Locate the cell with the specified text and output its [X, Y] center coordinate. 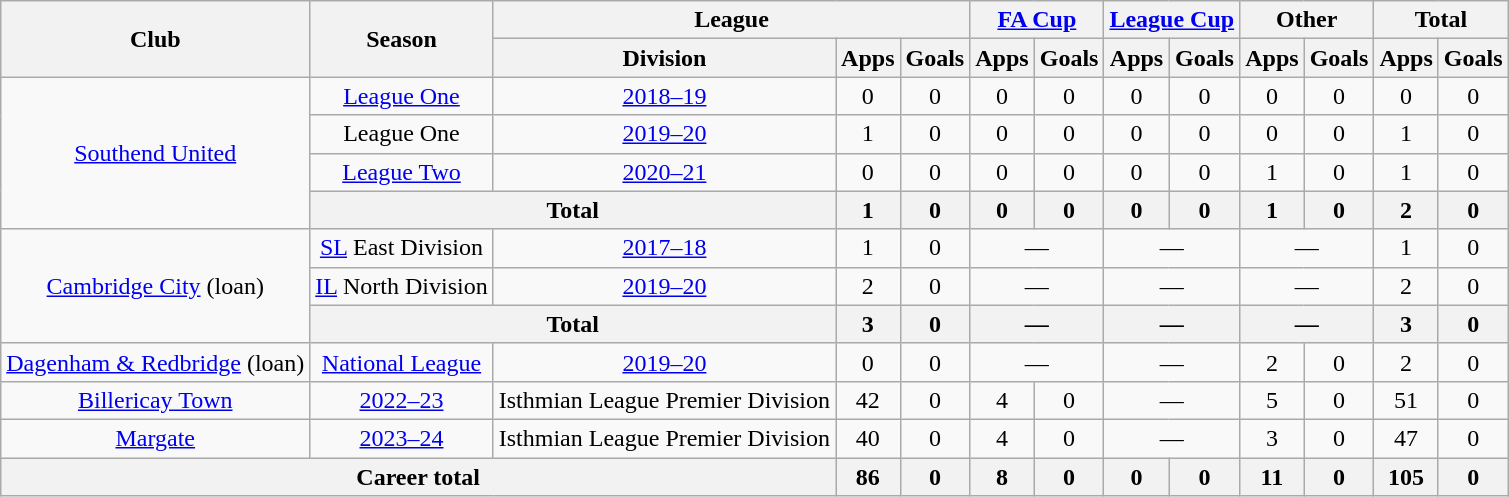
Other [1307, 20]
105 [1406, 477]
Southend United [156, 153]
Margate [156, 438]
IL North Division [402, 286]
2017–18 [664, 248]
2018–19 [664, 96]
Dagenham & Redbridge (loan) [156, 362]
8 [1002, 477]
FA Cup [1037, 20]
League Cup [1172, 20]
League [732, 20]
SL East Division [402, 248]
Division [664, 58]
Season [402, 39]
National League [402, 362]
Career total [418, 477]
47 [1406, 438]
51 [1406, 400]
11 [1272, 477]
2022–23 [402, 400]
Cambridge City (loan) [156, 286]
2023–24 [402, 438]
40 [868, 438]
2020–21 [664, 172]
League Two [402, 172]
42 [868, 400]
Billericay Town [156, 400]
5 [1272, 400]
86 [868, 477]
Club [156, 39]
